Output the (x, y) coordinate of the center of the cell containing the given text.  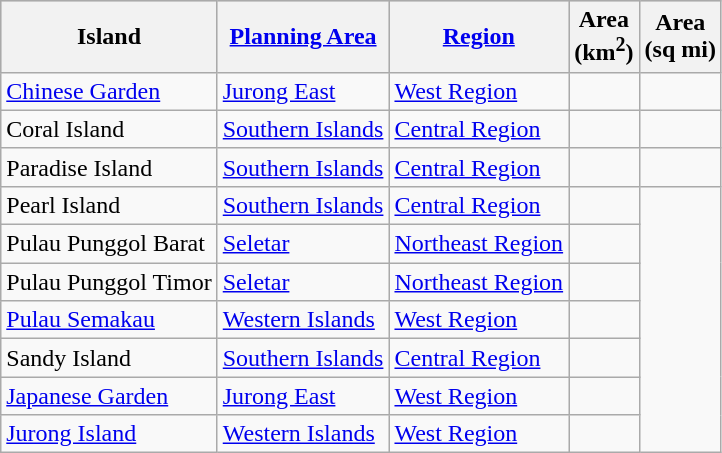
Paradise Island (109, 167)
Pulau Semakau (109, 320)
Jurong Island (109, 434)
Pulau Punggol Timor (109, 282)
Area(km2) (604, 37)
Japanese Garden (109, 396)
Pulau Punggol Barat (109, 244)
Pearl Island (109, 205)
Area(sq mi) (680, 37)
Island (109, 37)
Planning Area (303, 37)
Coral Island (109, 129)
Region (479, 37)
Chinese Garden (109, 91)
Sandy Island (109, 358)
